Detect which cell encompasses the target text, then output its [x, y] center coordinate. 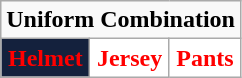
Jersey [130, 58]
Uniform Combination [121, 20]
Helmet [46, 58]
Pants [204, 58]
